Determine the (x, y) coordinate at the center of the cell enclosing the given text.  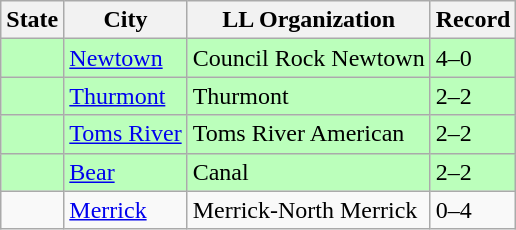
LL Organization (308, 20)
City (126, 20)
Merrick (126, 210)
4–0 (473, 58)
Record (473, 20)
Toms River (126, 134)
Toms River American (308, 134)
Merrick-North Merrick (308, 210)
State (32, 20)
Council Rock Newtown (308, 58)
Newtown (126, 58)
0–4 (473, 210)
Canal (308, 172)
Bear (126, 172)
